Pinpoint the cell where the given text exists, returning its (X, Y) midpoint coordinate. 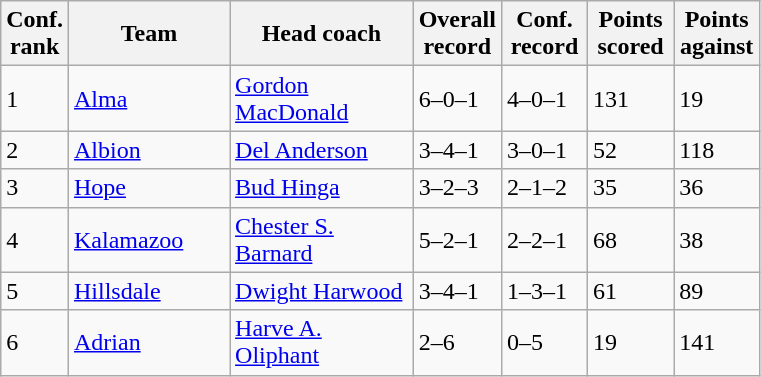
Conf. rank (35, 34)
Kalamazoo (148, 240)
Hillsdale (148, 291)
118 (717, 150)
141 (717, 342)
Conf. record (544, 34)
5 (35, 291)
Bud Hinga (322, 188)
5–2–1 (457, 240)
36 (717, 188)
6–0–1 (457, 98)
6 (35, 342)
2–2–1 (544, 240)
Chester S. Barnard (322, 240)
38 (717, 240)
89 (717, 291)
Alma (148, 98)
Dwight Harwood (322, 291)
Del Anderson (322, 150)
Points against (717, 34)
Points scored (631, 34)
3–2–3 (457, 188)
Albion (148, 150)
Adrian (148, 342)
2–6 (457, 342)
3–0–1 (544, 150)
4–0–1 (544, 98)
35 (631, 188)
52 (631, 150)
Team (148, 34)
68 (631, 240)
0–5 (544, 342)
2 (35, 150)
Overall record (457, 34)
61 (631, 291)
Hope (148, 188)
Head coach (322, 34)
131 (631, 98)
2–1–2 (544, 188)
4 (35, 240)
3 (35, 188)
Gordon MacDonald (322, 98)
Harve A. Oliphant (322, 342)
1 (35, 98)
1–3–1 (544, 291)
